Detect which cell encompasses the target text, then output its [x, y] center coordinate. 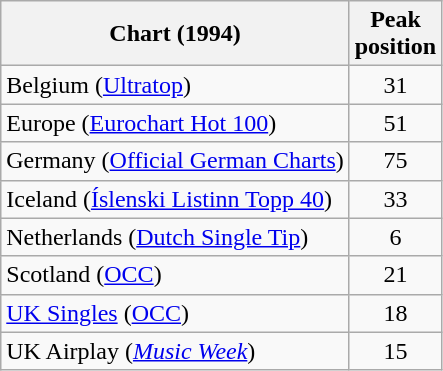
Belgium (Ultratop) [175, 85]
UK Airplay (Music Week) [175, 351]
Scotland (OCC) [175, 275]
Europe (Eurochart Hot 100) [175, 123]
18 [395, 313]
Peakposition [395, 34]
6 [395, 237]
33 [395, 199]
75 [395, 161]
Chart (1994) [175, 34]
51 [395, 123]
UK Singles (OCC) [175, 313]
Germany (Official German Charts) [175, 161]
15 [395, 351]
21 [395, 275]
Netherlands (Dutch Single Tip) [175, 237]
31 [395, 85]
Iceland (Íslenski Listinn Topp 40) [175, 199]
